Capture the cell that displays the provided text and extract its [X, Y] central coordinate. 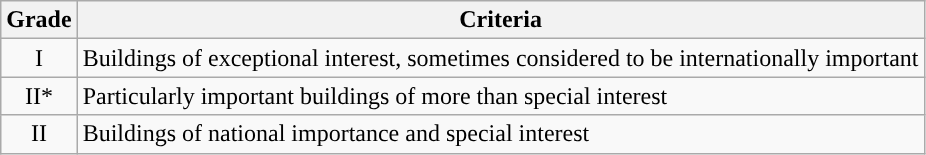
II* [39, 96]
Buildings of national importance and special interest [500, 134]
Particularly important buildings of more than special interest [500, 96]
II [39, 134]
Buildings of exceptional interest, sometimes considered to be internationally important [500, 58]
Criteria [500, 20]
I [39, 58]
Grade [39, 20]
